Extract the (X, Y) coordinate from the center of the cell holding the provided text.  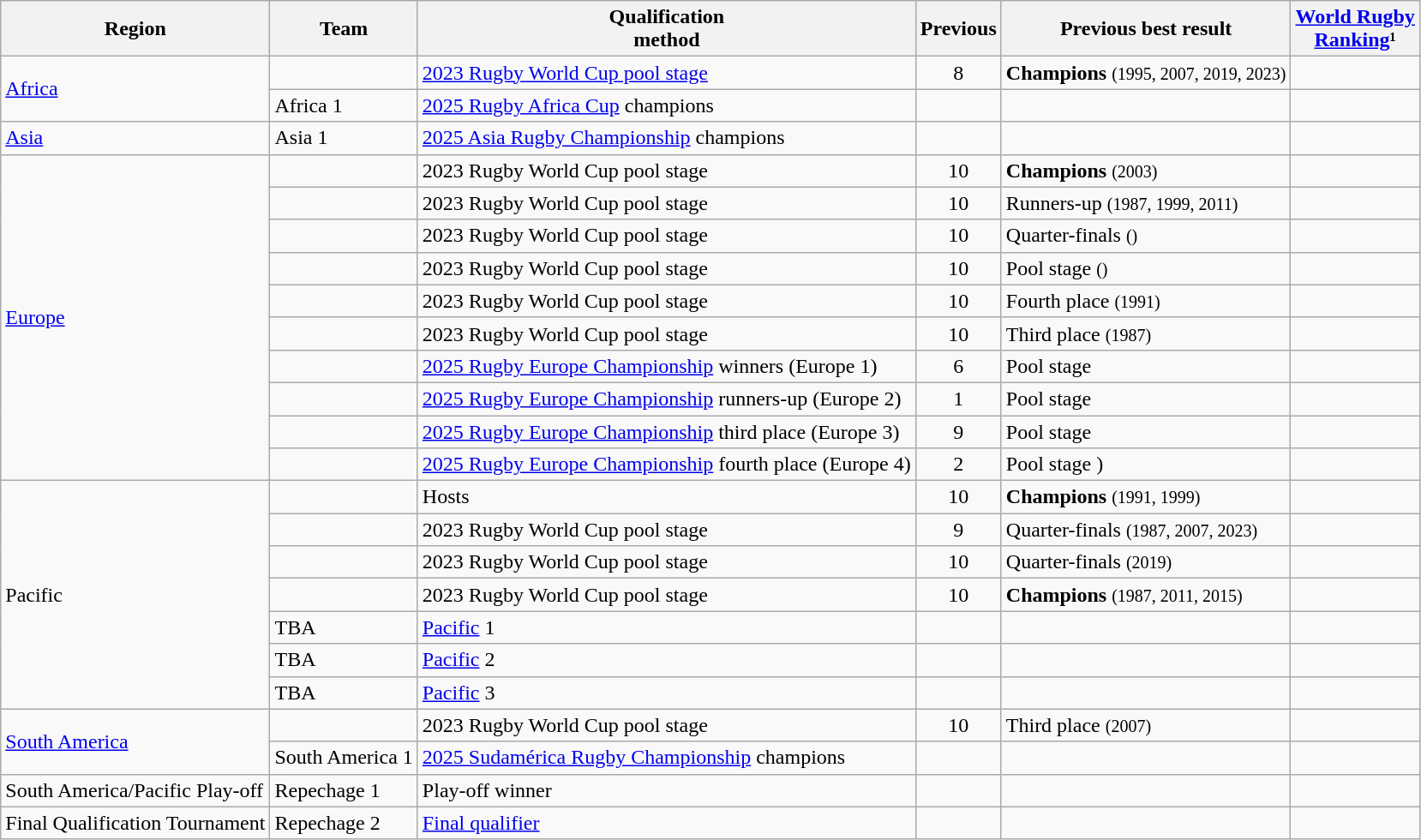
2025 Rugby Europe Championship third place (Europe 3) (667, 431)
Previous (958, 29)
Pool stage ) (1146, 465)
Repechage 2 (344, 823)
8 (958, 73)
Pacific 3 (667, 693)
1 (958, 399)
Africa 1 (344, 105)
Third place (2007) (1146, 725)
2025 Rugby Europe Championship fourth place (Europe 4) (667, 465)
Asia 1 (344, 138)
Region (135, 29)
Europe (135, 317)
Third place (1987) (1146, 333)
Qualificationmethod (667, 29)
South America/Pacific Play-off (135, 790)
Previous best result (1146, 29)
Champions (1995, 2007, 2019, 2023) (1146, 73)
6 (958, 366)
Fourth place (1991) (1146, 301)
2025 Asia Rugby Championship champions (667, 138)
Quarter-finals (1987, 2007, 2023) (1146, 530)
Repechage 1 (344, 790)
Play-off winner (667, 790)
Final qualifier (667, 823)
South America 1 (344, 758)
Pacific 2 (667, 660)
Quarter-finals () (1146, 236)
2025 Rugby Europe Championship winners (Europe 1) (667, 366)
Runners-up (1987, 1999, 2011) (1146, 203)
2025 Rugby Europe Championship runners-up (Europe 2) (667, 399)
World RugbyRanking¹ (1355, 29)
Pool stage () (1146, 268)
Champions (1987, 2011, 2015) (1146, 595)
Champions (2003) (1146, 171)
2025 Rugby Africa Cup champions (667, 105)
Africa (135, 89)
Pacific 1 (667, 627)
2 (958, 465)
Hosts (667, 497)
Asia (135, 138)
Final Qualification Tournament (135, 823)
South America (135, 741)
Team (344, 29)
Quarter-finals (2019) (1146, 562)
2025 Sudamérica Rugby Championship champions (667, 758)
Champions (1991, 1999) (1146, 497)
Pacific (135, 595)
